Locate the cell with the specified text and output its (X, Y) center coordinate. 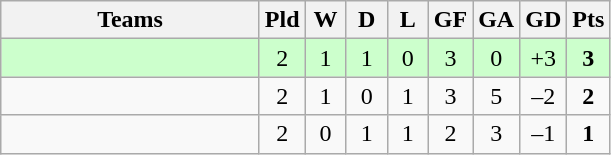
GF (450, 20)
Pts (588, 20)
–1 (544, 134)
GD (544, 20)
D (366, 20)
GA (496, 20)
5 (496, 96)
–2 (544, 96)
Pld (282, 20)
+3 (544, 58)
Teams (130, 20)
W (326, 20)
L (408, 20)
